Extract the [X, Y] coordinate from the center of the cell holding the provided text.  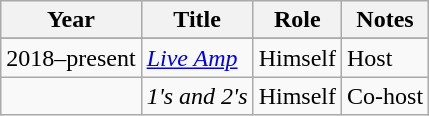
2018–present [71, 58]
Co-host [386, 96]
Year [71, 20]
1's and 2's [197, 96]
Title [197, 20]
Role [297, 20]
Live Amp [197, 58]
Notes [386, 20]
Host [386, 58]
